From the cell containing the given text, extract its center point as [X, Y] coordinate. 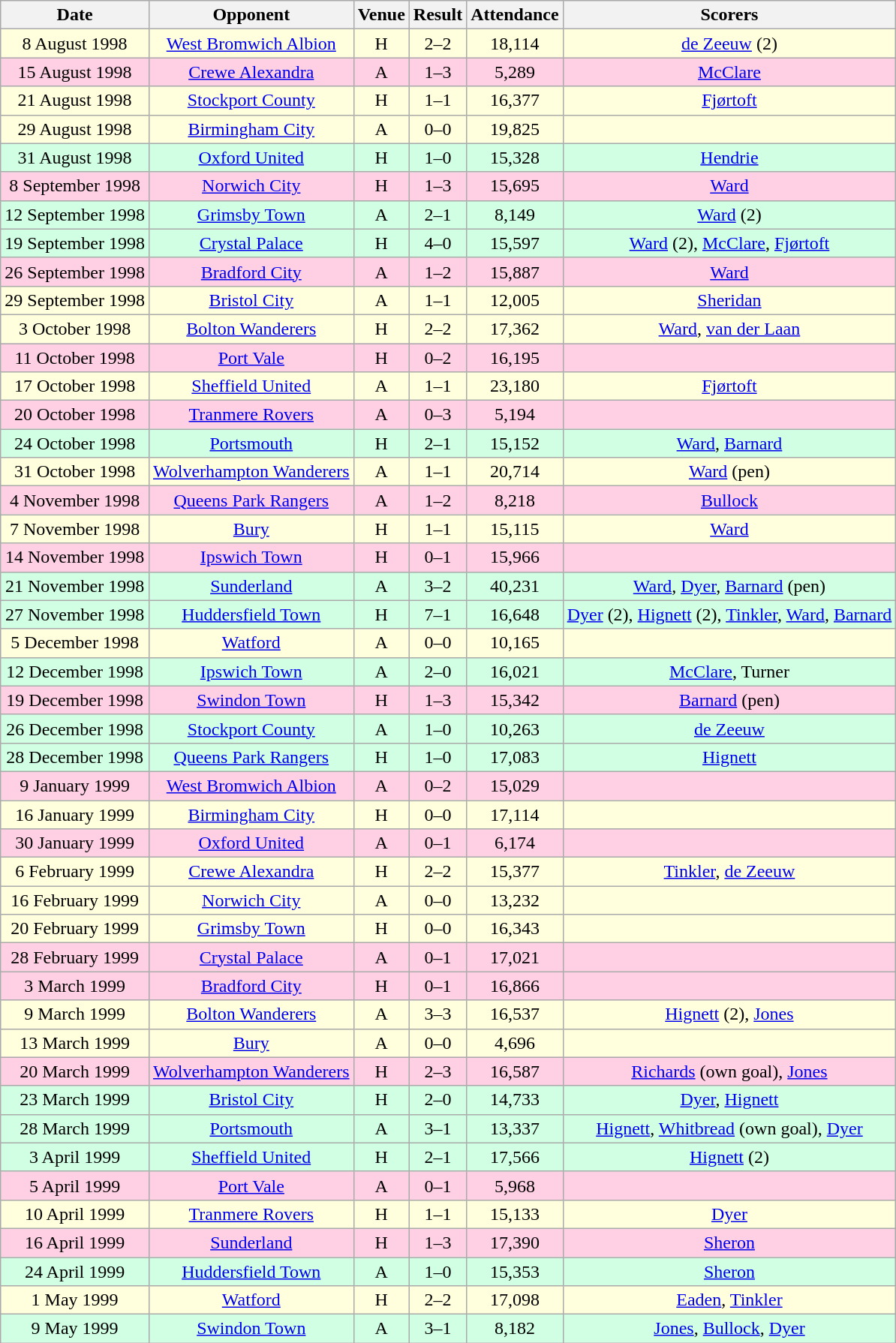
23,180 [515, 386]
Hignett [729, 757]
16,195 [515, 358]
7 November 1998 [75, 529]
16 February 1999 [75, 900]
5,289 [515, 72]
21 August 1998 [75, 101]
15,133 [515, 1214]
15,328 [515, 158]
McClare, Turner [729, 671]
12,005 [515, 300]
Dyer [729, 1214]
10,263 [515, 729]
Ward (2), McClare, Fjørtoft [729, 243]
10,165 [515, 643]
16,866 [515, 986]
11 October 1998 [75, 358]
1 May 1999 [75, 1300]
17,098 [515, 1300]
13,337 [515, 1128]
26 December 1998 [75, 729]
12 September 1998 [75, 215]
8,182 [515, 1329]
Ward, Dyer, Barnard (pen) [729, 586]
30 January 1999 [75, 843]
15,029 [515, 786]
Dyer (2), Hignett (2), Tinkler, Ward, Barnard [729, 614]
Jones, Bullock, Dyer [729, 1329]
Ward (2) [729, 215]
19,825 [515, 129]
3–3 [437, 1014]
13,232 [515, 900]
31 October 1998 [75, 472]
24 October 1998 [75, 443]
17,362 [515, 329]
Ward, van der Laan [729, 329]
13 March 1999 [75, 1043]
21 November 1998 [75, 586]
20 October 1998 [75, 415]
16,648 [515, 614]
31 August 1998 [75, 158]
6,174 [515, 843]
16,537 [515, 1014]
Sheridan [729, 300]
17 October 1998 [75, 386]
4,696 [515, 1043]
15,966 [515, 557]
Eaden, Tinkler [729, 1300]
29 September 1998 [75, 300]
2–3 [437, 1071]
12 December 1998 [75, 671]
17,566 [515, 1157]
15,887 [515, 272]
5 December 1998 [75, 643]
8 September 1998 [75, 186]
Richards (own goal), Jones [729, 1071]
20,714 [515, 472]
Ward, Barnard [729, 443]
15,597 [515, 243]
15,342 [515, 700]
16 January 1999 [75, 814]
Hignett, Whitbread (own goal), Dyer [729, 1128]
28 February 1999 [75, 957]
Opponent [251, 15]
5,194 [515, 415]
15,115 [515, 529]
14 November 1998 [75, 557]
16,343 [515, 929]
9 May 1999 [75, 1329]
17,083 [515, 757]
0–3 [437, 415]
28 December 1998 [75, 757]
16,021 [515, 671]
23 March 1999 [75, 1100]
19 September 1998 [75, 243]
Barnard (pen) [729, 700]
Hignett (2) [729, 1157]
8 August 1998 [75, 44]
20 February 1999 [75, 929]
de Zeeuw (2) [729, 44]
27 November 1998 [75, 614]
15,695 [515, 186]
14,733 [515, 1100]
19 December 1998 [75, 700]
8,218 [515, 500]
9 January 1999 [75, 786]
5 April 1999 [75, 1185]
40,231 [515, 586]
Result [437, 15]
20 March 1999 [75, 1071]
Hendrie [729, 158]
Venue [381, 15]
3 April 1999 [75, 1157]
17,390 [515, 1242]
18,114 [515, 44]
Date [75, 15]
Attendance [515, 15]
24 April 1999 [75, 1272]
17,021 [515, 957]
15 August 1998 [75, 72]
8,149 [515, 215]
15,377 [515, 872]
Tinkler, de Zeeuw [729, 872]
16 April 1999 [75, 1242]
Bullock [729, 500]
17,114 [515, 814]
16,377 [515, 101]
10 April 1999 [75, 1214]
Scorers [729, 15]
5,968 [515, 1185]
3–2 [437, 586]
McClare [729, 72]
Dyer, Hignett [729, 1100]
Ward (pen) [729, 472]
16,587 [515, 1071]
29 August 1998 [75, 129]
15,152 [515, 443]
4 November 1998 [75, 500]
26 September 1998 [75, 272]
3 October 1998 [75, 329]
4–0 [437, 243]
3 March 1999 [75, 986]
6 February 1999 [75, 872]
9 March 1999 [75, 1014]
7–1 [437, 614]
de Zeeuw [729, 729]
Hignett (2), Jones [729, 1014]
28 March 1999 [75, 1128]
15,353 [515, 1272]
